Search for the cell housing the specified text and yield its (X, Y) center coordinate. 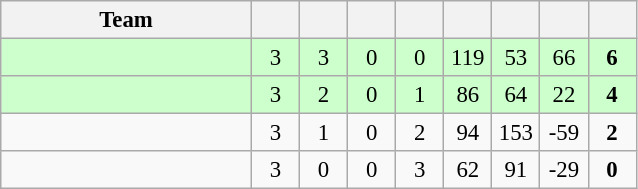
-59 (564, 133)
6 (612, 58)
62 (468, 170)
Team (126, 20)
66 (564, 58)
53 (516, 58)
64 (516, 95)
119 (468, 58)
153 (516, 133)
91 (516, 170)
-29 (564, 170)
4 (612, 95)
22 (564, 95)
86 (468, 95)
94 (468, 133)
